Extract the [x, y] coordinate from the center of the cell holding the provided text.  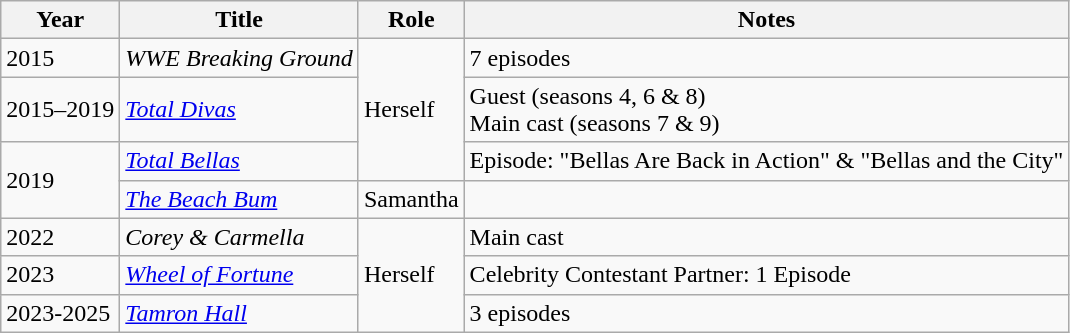
Title [240, 20]
The Beach Bum [240, 199]
2023 [60, 275]
Tamron Hall [240, 313]
Corey & Carmella [240, 237]
Notes [766, 20]
7 episodes [766, 58]
Celebrity Contestant Partner: 1 Episode [766, 275]
Samantha [411, 199]
WWE Breaking Ground [240, 58]
Main cast [766, 237]
Total Divas [240, 110]
Episode: "Bellas Are Back in Action" & "Bellas and the City" [766, 161]
2019 [60, 180]
Total Bellas [240, 161]
2022 [60, 237]
Wheel of Fortune [240, 275]
Year [60, 20]
Role [411, 20]
Guest (seasons 4, 6 & 8)Main cast (seasons 7 & 9) [766, 110]
2023-2025 [60, 313]
2015–2019 [60, 110]
2015 [60, 58]
3 episodes [766, 313]
